From the cell containing the given text, extract its center point as [X, Y] coordinate. 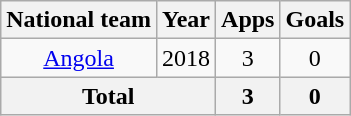
Goals [315, 20]
National team [79, 20]
Angola [79, 58]
Year [186, 20]
Total [108, 96]
Apps [248, 20]
2018 [186, 58]
